Search for the cell housing the specified text and yield its [X, Y] center coordinate. 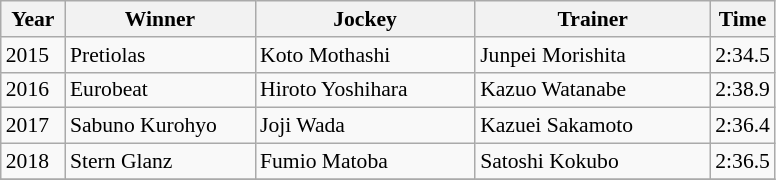
Eurobeat [160, 90]
Satoshi Kokubo [592, 162]
2:34.5 [742, 55]
Time [742, 19]
Hiroto Yoshihara [365, 90]
Fumio Matoba [365, 162]
Trainer [592, 19]
Stern Glanz [160, 162]
2:38.9 [742, 90]
2:36.5 [742, 162]
Year [33, 19]
Winner [160, 19]
Kazuei Sakamoto [592, 126]
Sabuno Kurohyo [160, 126]
Jockey [365, 19]
Pretiolas [160, 55]
Koto Mothashi [365, 55]
Joji Wada [365, 126]
2018 [33, 162]
2016 [33, 90]
Junpei Morishita [592, 55]
2017 [33, 126]
2:36.4 [742, 126]
Kazuo Watanabe [592, 90]
2015 [33, 55]
